Extract the (x, y) coordinate from the center of the cell holding the provided text.  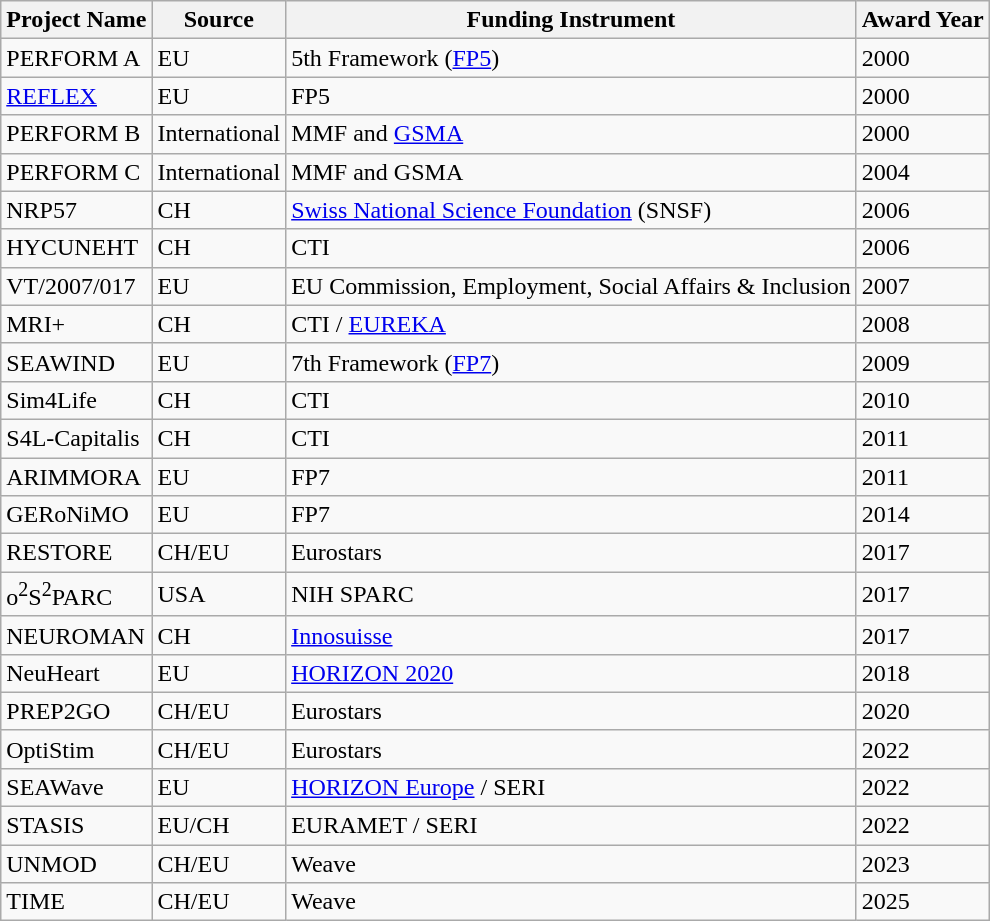
VT/2007/017 (76, 286)
Source (219, 20)
GERoNiMO (76, 515)
HORIZON 2020 (572, 673)
PERFORM C (76, 172)
NeuHeart (76, 673)
2025 (922, 902)
Sim4Life (76, 400)
5th Framework (FP5) (572, 58)
RESTORE (76, 553)
NEUROMAN (76, 635)
OptiStim (76, 749)
2010 (922, 400)
2007 (922, 286)
FP5 (572, 96)
HYCUNEHT (76, 248)
SEAWave (76, 787)
Innosuisse (572, 635)
Funding Instrument (572, 20)
2014 (922, 515)
Swiss National Science Foundation (SNSF) (572, 210)
7th Framework (FP7) (572, 362)
NRP57 (76, 210)
PERFORM A (76, 58)
MRI+ (76, 324)
CTI / EUREKA (572, 324)
S4L-Capitalis (76, 438)
2009 (922, 362)
PERFORM B (76, 134)
2008 (922, 324)
ARIMMORA (76, 477)
Project Name (76, 20)
o2S2PARC (76, 594)
TIME (76, 902)
EU Commission, Employment, Social Affairs & Inclusion (572, 286)
REFLEX (76, 96)
EURAMET / SERI (572, 826)
Award Year (922, 20)
EU/CH (219, 826)
HORIZON Europe / SERI (572, 787)
SEAWIND (76, 362)
2004 (922, 172)
PREP2GO (76, 711)
2023 (922, 864)
UNMOD (76, 864)
2020 (922, 711)
2018 (922, 673)
STASIS (76, 826)
NIH SPARC (572, 594)
USA (219, 594)
